Locate the cell with the specified text and output its (x, y) center coordinate. 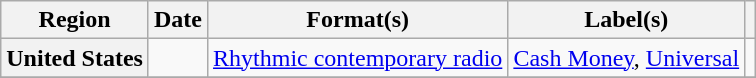
Format(s) (358, 20)
Cash Money, Universal (626, 58)
Rhythmic contemporary radio (358, 58)
Region (75, 20)
Label(s) (626, 20)
United States (75, 58)
Date (178, 20)
